Output the (X, Y) coordinate of the center of the cell containing the given text.  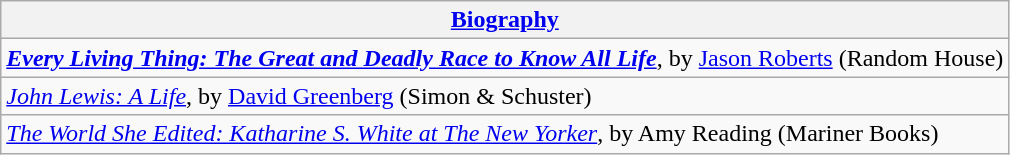
Every Living Thing: The Great and Deadly Race to Know All Life, by Jason Roberts (Random House) (505, 58)
John Lewis: A Life, by David Greenberg (Simon & Schuster) (505, 96)
Biography (505, 20)
The World She Edited: Katharine S. White at The New Yorker, by Amy Reading (Mariner Books) (505, 134)
